Pinpoint the cell where the given text exists, returning its (X, Y) midpoint coordinate. 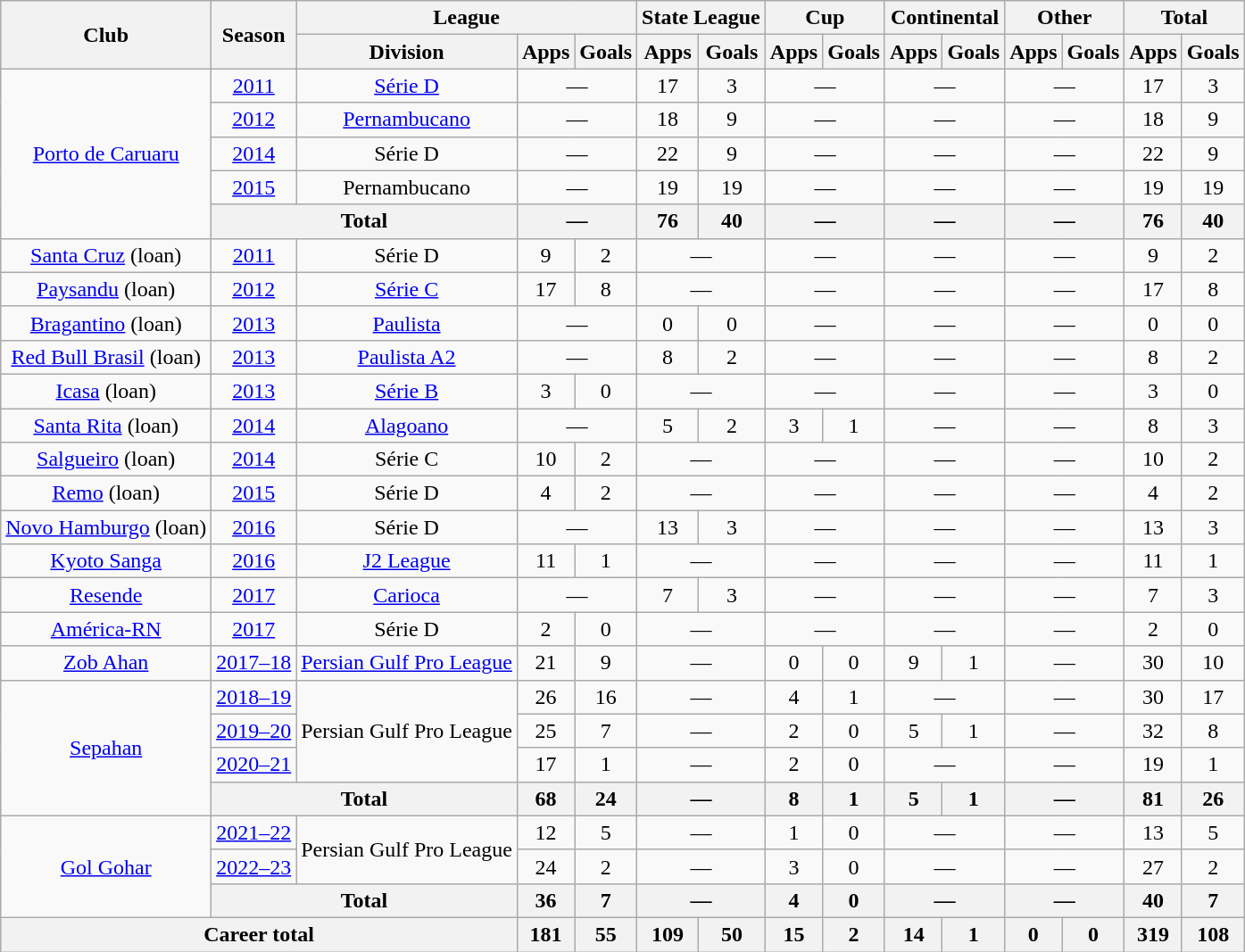
Gol Gohar (106, 866)
Paulista (407, 323)
Novo Hamburgo (loan) (106, 527)
Santa Rita (loan) (106, 426)
Carioca (407, 595)
21 (545, 663)
36 (545, 900)
2017–18 (253, 663)
16 (606, 697)
2018–19 (253, 697)
Red Bull Brasil (loan) (106, 357)
25 (545, 731)
2021–22 (253, 832)
Club (106, 35)
Série B (407, 391)
109 (668, 934)
League (467, 18)
Continental (944, 18)
Icasa (loan) (106, 391)
15 (793, 934)
Porto de Caruaru (106, 153)
Division (407, 52)
2019–20 (253, 731)
14 (913, 934)
Season (253, 35)
32 (1153, 731)
2022–23 (253, 866)
Zob Ahan (106, 663)
Bragantino (loan) (106, 323)
Other (1065, 18)
América-RN (106, 629)
Paysandu (loan) (106, 289)
181 (545, 934)
Sepahan (106, 748)
319 (1153, 934)
Kyoto Sanga (106, 561)
108 (1213, 934)
Salgueiro (loan) (106, 459)
2020–21 (253, 765)
Career total (259, 934)
81 (1153, 799)
Paulista A2 (407, 357)
27 (1153, 866)
12 (545, 832)
55 (606, 934)
Cup (825, 18)
Remo (loan) (106, 493)
Santa Cruz (loan) (106, 255)
State League (701, 18)
68 (545, 799)
J2 League (407, 561)
Resende (106, 595)
50 (732, 934)
Alagoano (407, 426)
